Extract the [X, Y] coordinate from the center of the cell holding the provided text.  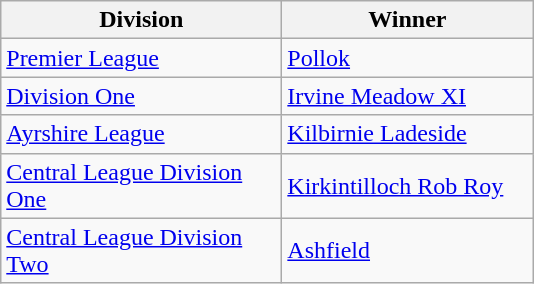
Premier League [142, 58]
Pollok [408, 58]
Division [142, 20]
Kirkintilloch Rob Roy [408, 186]
Ashfield [408, 250]
Division One [142, 96]
Central League Division Two [142, 250]
Irvine Meadow XI [408, 96]
Kilbirnie Ladeside [408, 134]
Ayrshire League [142, 134]
Winner [408, 20]
Central League Division One [142, 186]
